Detect which cell encompasses the target text, then output its [x, y] center coordinate. 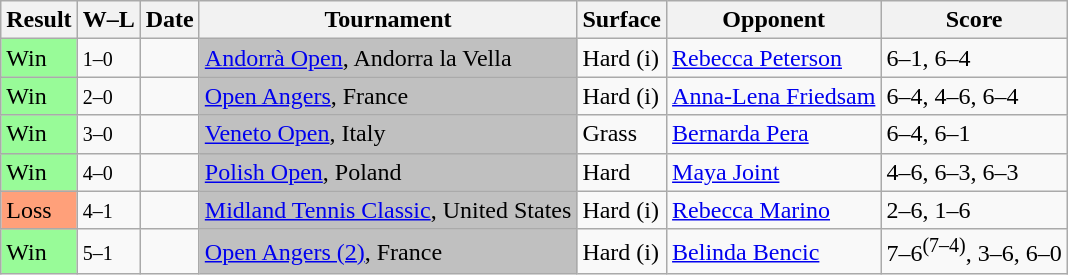
5–1 [108, 252]
Veneto Open, Italy [388, 134]
Open Angers (2), France [388, 252]
2–6, 1–6 [974, 210]
Andorrà Open, Andorra la Vella [388, 58]
Bernarda Pera [774, 134]
Loss [39, 210]
4–0 [108, 172]
Anna-Lena Friedsam [774, 96]
6–4, 6–1 [974, 134]
1–0 [108, 58]
Rebecca Peterson [774, 58]
Surface [622, 20]
2–0 [108, 96]
3–0 [108, 134]
7–6(7–4), 3–6, 6–0 [974, 252]
Polish Open, Poland [388, 172]
4–6, 6–3, 6–3 [974, 172]
Rebecca Marino [774, 210]
Midland Tennis Classic, United States [388, 210]
Date [170, 20]
Belinda Bencic [774, 252]
Open Angers, France [388, 96]
6–1, 6–4 [974, 58]
Maya Joint [774, 172]
6–4, 4–6, 6–4 [974, 96]
Result [39, 20]
Opponent [774, 20]
4–1 [108, 210]
Tournament [388, 20]
Hard [622, 172]
W–L [108, 20]
Grass [622, 134]
Score [974, 20]
